Determine the [x, y] coordinate at the center of the cell enclosing the given text.  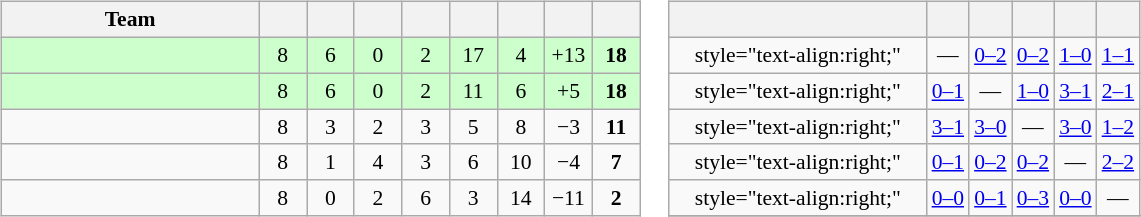
2–2 [1118, 162]
0–3 [1034, 198]
+5 [569, 91]
10 [521, 162]
7 [616, 162]
17 [473, 55]
1 [330, 162]
−3 [569, 127]
2–1 [1118, 91]
1–2 [1118, 127]
Team [130, 20]
14 [521, 198]
1–1 [1118, 55]
+13 [569, 55]
−11 [569, 198]
5 [473, 127]
−4 [569, 162]
